Detect which cell encompasses the target text, then output its [X, Y] center coordinate. 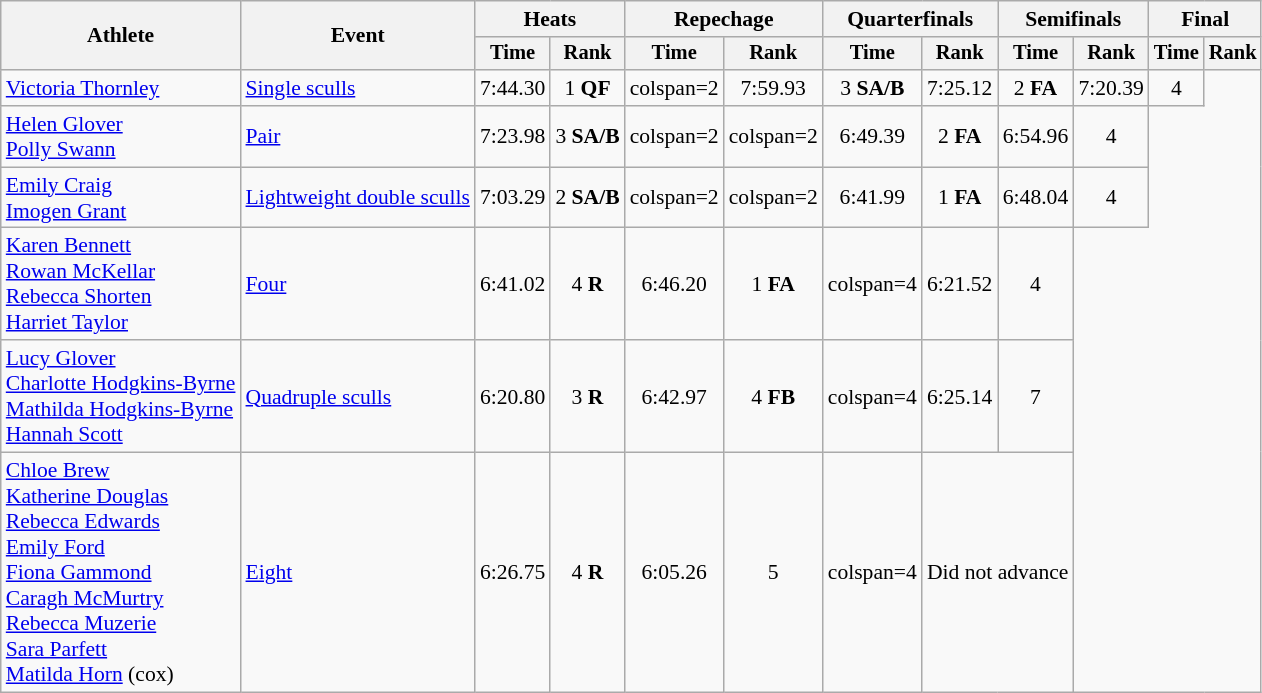
Eight [357, 573]
Event [357, 36]
7:44.30 [512, 88]
Did not advance [998, 573]
Four [357, 284]
Karen BennettRowan McKellarRebecca ShortenHarriet Taylor [121, 284]
5 [774, 573]
1 QF [587, 88]
Lightweight double sculls [357, 198]
6:46.20 [674, 284]
Lucy GloverCharlotte Hodgkins-ByrneMathilda Hodgkins-ByrneHannah Scott [121, 396]
7:25.12 [960, 88]
Victoria Thornley [121, 88]
6:21.52 [960, 284]
6:41.02 [512, 284]
Emily CraigImogen Grant [121, 198]
Athlete [121, 36]
7 [1036, 396]
6:54.96 [1036, 136]
Quadruple sculls [357, 396]
7:20.39 [1110, 88]
3 R [587, 396]
6:49.39 [872, 136]
Quarterfinals [910, 19]
6:25.14 [960, 396]
Repechage [724, 19]
6:20.80 [512, 396]
Helen GloverPolly Swann [121, 136]
Pair [357, 136]
Final [1205, 19]
7:23.98 [512, 136]
6:48.04 [1036, 198]
6:26.75 [512, 573]
Chloe BrewKatherine DouglasRebecca EdwardsEmily FordFiona GammondCaragh McMurtryRebecca MuzerieSara ParfettMatilda Horn (cox) [121, 573]
6:05.26 [674, 573]
Single sculls [357, 88]
7:59.93 [774, 88]
6:42.97 [674, 396]
Heats [550, 19]
7:03.29 [512, 198]
2 SA/B [587, 198]
6:41.99 [872, 198]
4 FB [774, 396]
Semifinals [1074, 19]
